Locate the cell with the specified text and output its [x, y] center coordinate. 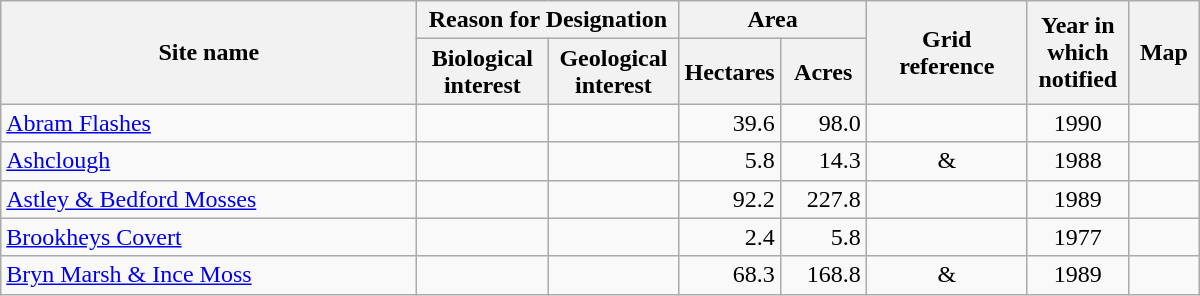
Geological interest [614, 72]
Brookheys Covert [209, 237]
2.4 [730, 237]
Hectares [730, 72]
92.2 [730, 199]
1990 [1078, 123]
68.3 [730, 275]
Site name [209, 52]
Acres [823, 72]
168.8 [823, 275]
Area [772, 20]
Ashclough [209, 161]
Grid reference [946, 52]
Year in which notified [1078, 52]
Astley & Bedford Mosses [209, 199]
1988 [1078, 161]
Reason for Designation [548, 20]
Biological interest [482, 72]
14.3 [823, 161]
Abram Flashes [209, 123]
39.6 [730, 123]
Bryn Marsh & Ince Moss [209, 275]
Map [1164, 52]
227.8 [823, 199]
98.0 [823, 123]
1977 [1078, 237]
